For the text-containing cell, return its midpoint in (X, Y) coordinate format. 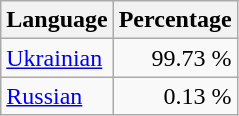
Percentage (175, 20)
Language (57, 20)
Ukrainian (57, 58)
Russian (57, 96)
0.13 % (175, 96)
99.73 % (175, 58)
